Pinpoint the cell where the given text exists, returning its (X, Y) midpoint coordinate. 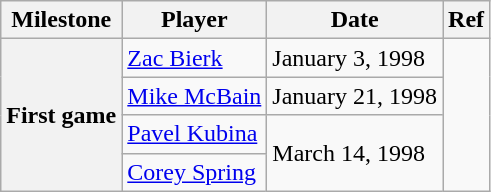
Zac Bierk (194, 58)
January 21, 1998 (355, 96)
First game (62, 115)
Pavel Kubina (194, 134)
Milestone (62, 20)
Corey Spring (194, 172)
Date (355, 20)
January 3, 1998 (355, 58)
Ref (466, 20)
Player (194, 20)
Mike McBain (194, 96)
March 14, 1998 (355, 153)
